Return (X, Y) of the center of cell containing provided text 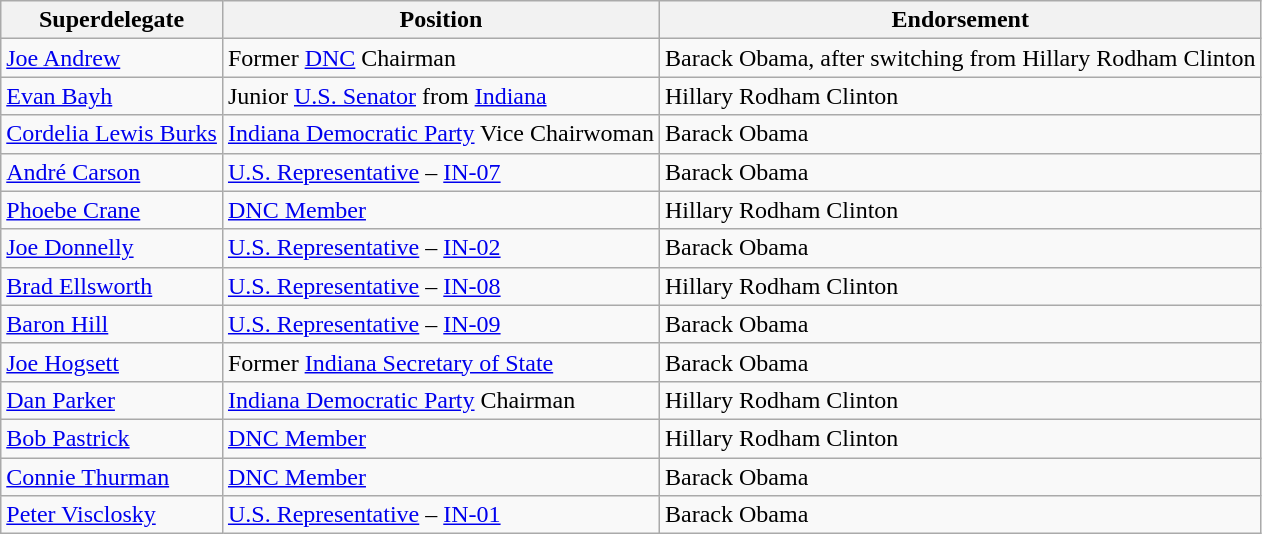
U.S. Representative – IN-08 (440, 286)
Peter Visclosky (112, 515)
U.S. Representative – IN-01 (440, 515)
Junior U.S. Senator from Indiana (440, 96)
Joe Hogsett (112, 362)
Former DNC Chairman (440, 58)
Indiana Democratic Party Chairman (440, 400)
Endorsement (960, 20)
Position (440, 20)
Barack Obama, after switching from Hillary Rodham Clinton (960, 58)
Joe Andrew (112, 58)
Cordelia Lewis Burks (112, 134)
Connie Thurman (112, 477)
Dan Parker (112, 400)
Phoebe Crane (112, 210)
Bob Pastrick (112, 438)
U.S. Representative – IN-02 (440, 248)
Superdelegate (112, 20)
Former Indiana Secretary of State (440, 362)
Evan Bayh (112, 96)
Brad Ellsworth (112, 286)
Baron Hill (112, 324)
Indiana Democratic Party Vice Chairwoman (440, 134)
U.S. Representative – IN-07 (440, 172)
André Carson (112, 172)
Joe Donnelly (112, 248)
U.S. Representative – IN-09 (440, 324)
